Find where the given text appears and provide that cell's center as [X, Y] coordinate. 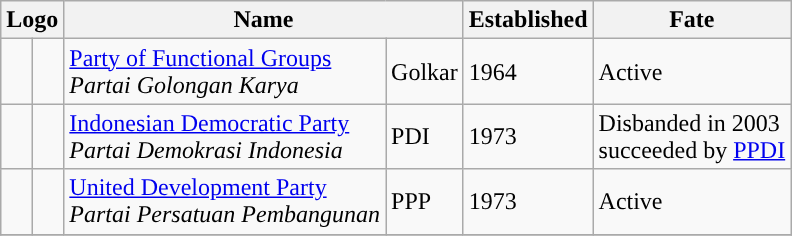
Disbanded in 2003succeeded by PPDI [692, 136]
Party of Functional GroupsPartai Golongan Karya [225, 72]
Logo [32, 20]
PDI [425, 136]
Established [528, 20]
Name [264, 20]
1964 [528, 72]
PPP [425, 202]
United Development PartyPartai Persatuan Pembangunan [225, 202]
Fate [692, 20]
Golkar [425, 72]
Indonesian Democratic PartyPartai Demokrasi Indonesia [225, 136]
